Capture the cell that displays the provided text and extract its [X, Y] central coordinate. 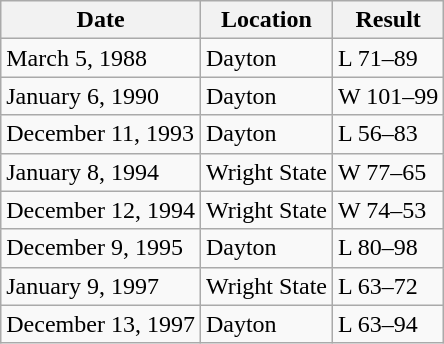
W 77–65 [388, 172]
Location [266, 20]
December 13, 1997 [101, 324]
January 9, 1997 [101, 286]
L 63–94 [388, 324]
Result [388, 20]
W 101–99 [388, 96]
December 12, 1994 [101, 210]
L 80–98 [388, 248]
December 9, 1995 [101, 248]
March 5, 1988 [101, 58]
Date [101, 20]
January 8, 1994 [101, 172]
L 71–89 [388, 58]
L 56–83 [388, 134]
January 6, 1990 [101, 96]
W 74–53 [388, 210]
December 11, 1993 [101, 134]
L 63–72 [388, 286]
